Pinpoint the cell where the given text exists, returning its (X, Y) midpoint coordinate. 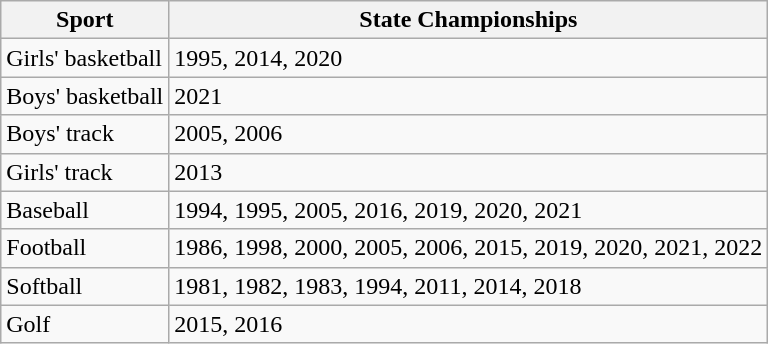
Golf (85, 324)
State Championships (468, 20)
2021 (468, 96)
Football (85, 248)
Sport (85, 20)
1981, 1982, 1983, 1994, 2011, 2014, 2018 (468, 286)
Baseball (85, 210)
Boys' basketball (85, 96)
Girls' track (85, 172)
2015, 2016 (468, 324)
1995, 2014, 2020 (468, 58)
2005, 2006 (468, 134)
1986, 1998, 2000, 2005, 2006, 2015, 2019, 2020, 2021, 2022 (468, 248)
1994, 1995, 2005, 2016, 2019, 2020, 2021 (468, 210)
Softball (85, 286)
Boys' track (85, 134)
2013 (468, 172)
Girls' basketball (85, 58)
